Identify which cell holds the provided text, then report its [X, Y] central coordinate. 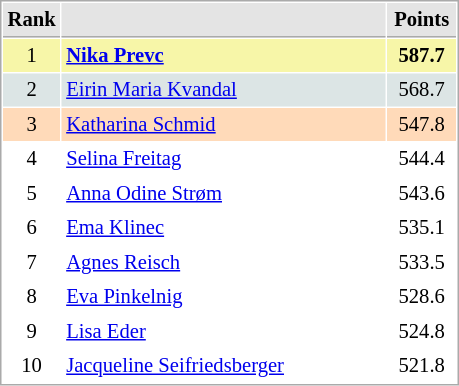
543.6 [422, 194]
533.5 [422, 262]
2 [32, 90]
5 [32, 194]
4 [32, 158]
Lisa Eder [224, 332]
535.1 [422, 228]
587.7 [422, 56]
524.8 [422, 332]
3 [32, 124]
Jacqueline Seifriedsberger [224, 366]
10 [32, 366]
Nika Prevc [224, 56]
568.7 [422, 90]
Selina Freitag [224, 158]
Katharina Schmid [224, 124]
Rank [32, 20]
Anna Odine Strøm [224, 194]
Eirin Maria Kvandal [224, 90]
6 [32, 228]
544.4 [422, 158]
Ema Klinec [224, 228]
9 [32, 332]
8 [32, 296]
528.6 [422, 296]
547.8 [422, 124]
Points [422, 20]
Eva Pinkelnig [224, 296]
7 [32, 262]
521.8 [422, 366]
Agnes Reisch [224, 262]
1 [32, 56]
